Search for the cell housing the specified text and yield its (X, Y) center coordinate. 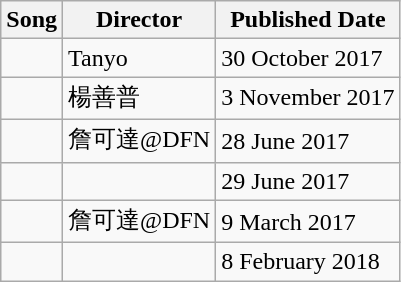
Director (140, 20)
30 October 2017 (308, 58)
Published Date (308, 20)
3 November 2017 (308, 98)
28 June 2017 (308, 140)
9 March 2017 (308, 222)
楊善普 (140, 98)
29 June 2017 (308, 181)
Tanyo (140, 58)
8 February 2018 (308, 262)
Song (32, 20)
